Search for the cell housing the specified text and yield its [X, Y] center coordinate. 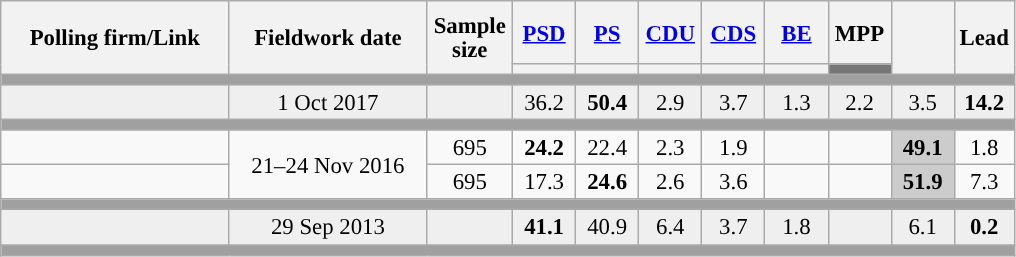
21–24 Nov 2016 [328, 164]
1.3 [796, 102]
36.2 [544, 102]
1 Oct 2017 [328, 102]
0.2 [984, 228]
40.9 [608, 228]
24.2 [544, 148]
1.9 [734, 148]
PSD [544, 32]
6.4 [670, 228]
3.5 [922, 102]
29 Sep 2013 [328, 228]
22.4 [608, 148]
CDS [734, 32]
Polling firm/Link [115, 38]
Lead [984, 38]
41.1 [544, 228]
3.6 [734, 182]
MPP [860, 32]
2.3 [670, 148]
PS [608, 32]
BE [796, 32]
17.3 [544, 182]
CDU [670, 32]
50.4 [608, 102]
14.2 [984, 102]
2.2 [860, 102]
2.6 [670, 182]
Fieldwork date [328, 38]
7.3 [984, 182]
2.9 [670, 102]
51.9 [922, 182]
24.6 [608, 182]
Sample size [470, 38]
6.1 [922, 228]
49.1 [922, 148]
